Return the [X, Y] coordinate for the center point of the cell that contains the specified text.  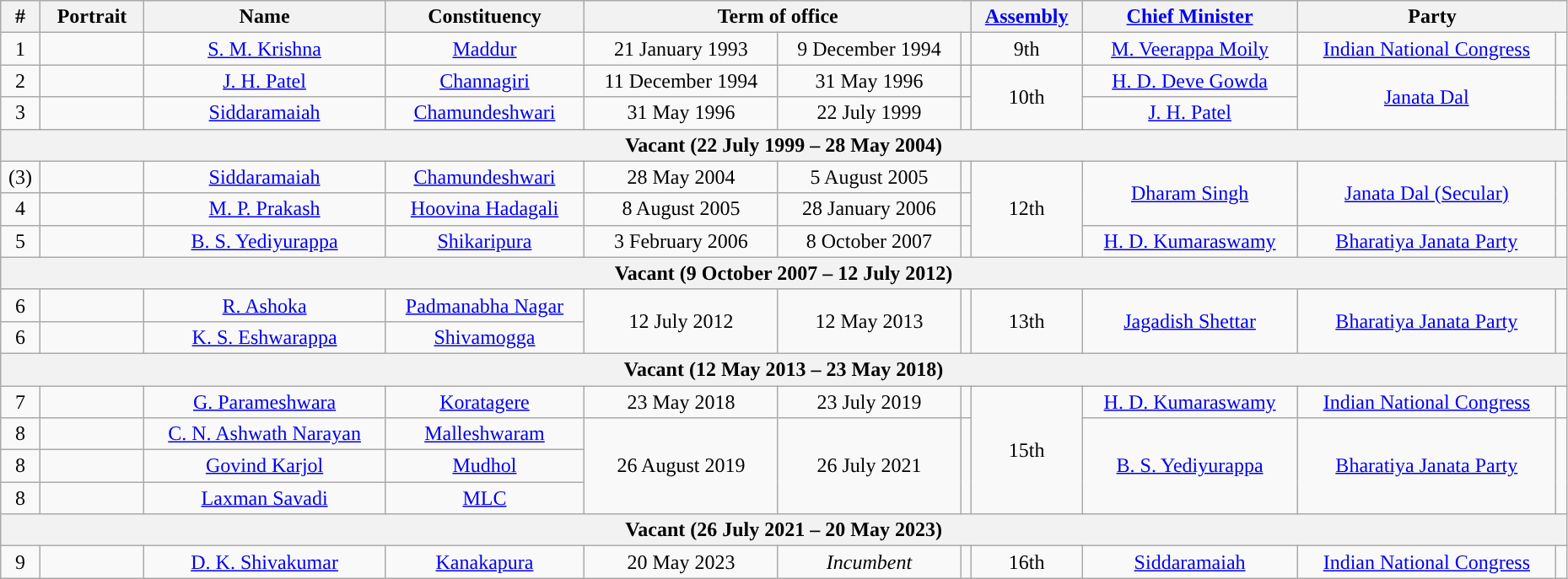
M. P. Prakash [265, 209]
28 May 2004 [682, 177]
Constituency [484, 17]
K. S. Eshwarappa [265, 337]
MLC [484, 498]
15th [1027, 450]
# [20, 17]
16th [1027, 562]
13th [1027, 321]
Vacant (9 October 2007 – 12 July 2012) [784, 273]
8 August 2005 [682, 209]
Name [265, 17]
9th [1027, 49]
3 February 2006 [682, 241]
7 [20, 402]
Vacant (12 May 2013 – 23 May 2018) [784, 369]
9 December 1994 [869, 49]
Assembly [1027, 17]
R. Ashoka [265, 305]
12 May 2013 [869, 321]
28 January 2006 [869, 209]
D. K. Shivakumar [265, 562]
26 August 2019 [682, 466]
4 [20, 209]
H. D. Deve Gowda [1190, 81]
Kanakapura [484, 562]
Vacant (26 July 2021 – 20 May 2023) [784, 530]
Koratagere [484, 402]
5 [20, 241]
23 May 2018 [682, 402]
Mudhol [484, 466]
9 [20, 562]
Party [1432, 17]
23 July 2019 [869, 402]
Laxman Savadi [265, 498]
Hoovina Hadagali [484, 209]
26 July 2021 [869, 466]
12 July 2012 [682, 321]
Janata Dal [1427, 97]
G. Parameshwara [265, 402]
2 [20, 81]
5 August 2005 [869, 177]
Maddur [484, 49]
Malleshwaram [484, 434]
Dharam Singh [1190, 193]
Chief Minister [1190, 17]
Govind Karjol [265, 466]
Term of office [778, 17]
M. Veerappa Moily [1190, 49]
(3) [20, 177]
Shikaripura [484, 241]
Portrait [92, 17]
C. N. Ashwath Narayan [265, 434]
Shivamogga [484, 337]
12th [1027, 209]
22 July 1999 [869, 113]
Channagiri [484, 81]
Incumbent [869, 562]
S. M. Krishna [265, 49]
8 October 2007 [869, 241]
20 May 2023 [682, 562]
11 December 1994 [682, 81]
Padmanabha Nagar [484, 305]
Jagadish Shettar [1190, 321]
1 [20, 49]
Janata Dal (Secular) [1427, 193]
3 [20, 113]
21 January 1993 [682, 49]
10th [1027, 97]
Vacant (22 July 1999 – 28 May 2004) [784, 145]
